From the cell containing the given text, extract its center point as (X, Y) coordinate. 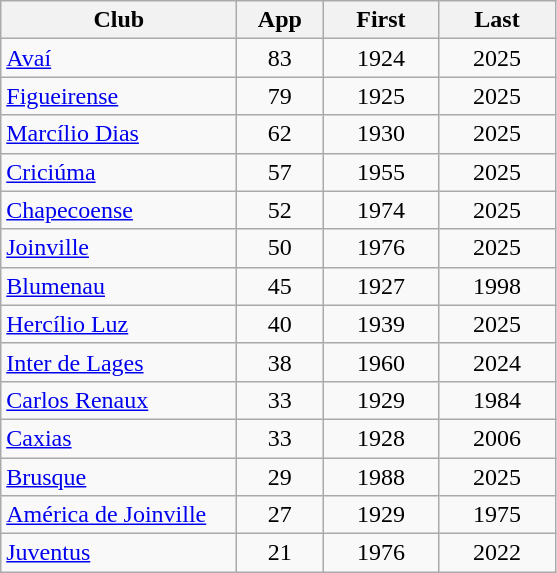
Juventus (119, 553)
1988 (381, 477)
45 (280, 286)
1927 (381, 286)
57 (280, 172)
Carlos Renaux (119, 400)
27 (280, 515)
Club (119, 20)
App (280, 20)
1975 (497, 515)
21 (280, 553)
1924 (381, 58)
50 (280, 248)
38 (280, 362)
Figueirense (119, 96)
2024 (497, 362)
Inter de Lages (119, 362)
Caxias (119, 438)
First (381, 20)
1925 (381, 96)
Joinville (119, 248)
1998 (497, 286)
83 (280, 58)
52 (280, 210)
1930 (381, 134)
1984 (497, 400)
1974 (381, 210)
1960 (381, 362)
Avaí (119, 58)
79 (280, 96)
40 (280, 324)
Criciúma (119, 172)
1939 (381, 324)
2022 (497, 553)
Blumenau (119, 286)
2006 (497, 438)
Hercílio Luz (119, 324)
Last (497, 20)
1928 (381, 438)
Marcílio Dias (119, 134)
Chapecoense (119, 210)
1955 (381, 172)
Brusque (119, 477)
América de Joinville (119, 515)
29 (280, 477)
62 (280, 134)
